Pinpoint the cell where the given text exists, returning its [X, Y] midpoint coordinate. 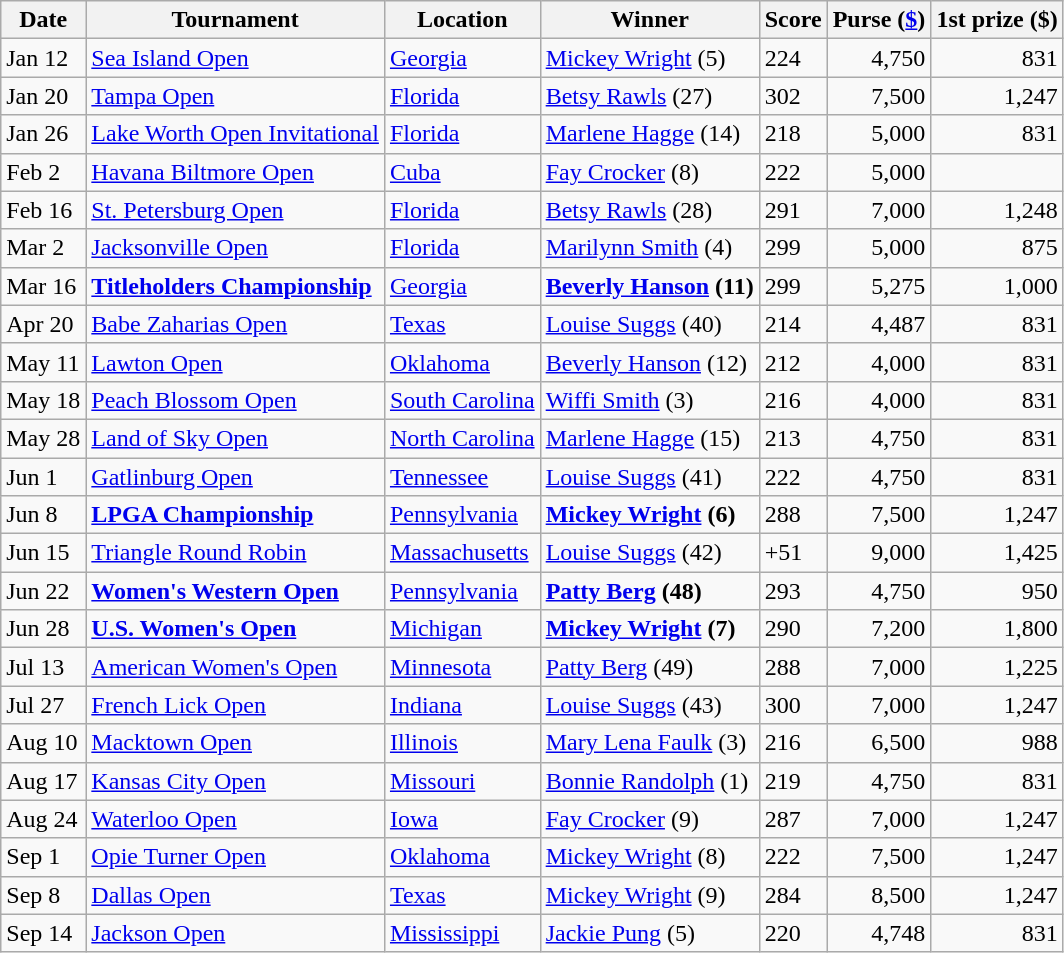
Jun 8 [44, 515]
North Carolina [462, 438]
Minnesota [462, 667]
Jun 1 [44, 477]
Apr 20 [44, 324]
Sea Island Open [236, 58]
219 [793, 781]
Sep 1 [44, 857]
May 28 [44, 438]
Havana Biltmore Open [236, 172]
Waterloo Open [236, 819]
9,000 [879, 553]
May 11 [44, 362]
Purse ($) [879, 20]
Patty Berg (48) [650, 591]
Louise Suggs (43) [650, 705]
Titleholders Championship [236, 286]
1,248 [997, 210]
Fay Crocker (8) [650, 172]
Aug 10 [44, 743]
284 [793, 895]
Tampa Open [236, 96]
220 [793, 933]
Mississippi [462, 933]
Babe Zaharias Open [236, 324]
Iowa [462, 819]
Sep 8 [44, 895]
Score [793, 20]
212 [793, 362]
Jan 26 [44, 134]
Lake Worth Open Invitational [236, 134]
1,425 [997, 553]
Marlene Hagge (14) [650, 134]
4,748 [879, 933]
287 [793, 819]
Macktown Open [236, 743]
Jun 22 [44, 591]
950 [997, 591]
Louise Suggs (42) [650, 553]
Dallas Open [236, 895]
7,200 [879, 629]
Lawton Open [236, 362]
Beverly Hanson (11) [650, 286]
Mickey Wright (6) [650, 515]
302 [793, 96]
Illinois [462, 743]
Cuba [462, 172]
Aug 17 [44, 781]
Bonnie Randolph (1) [650, 781]
Marilynn Smith (4) [650, 248]
5,275 [879, 286]
Aug 24 [44, 819]
Mar 2 [44, 248]
French Lick Open [236, 705]
Wiffi Smith (3) [650, 400]
1,225 [997, 667]
Tournament [236, 20]
U.S. Women's Open [236, 629]
+51 [793, 553]
LPGA Championship [236, 515]
875 [997, 248]
Opie Turner Open [236, 857]
American Women's Open [236, 667]
Michigan [462, 629]
293 [793, 591]
Jan 12 [44, 58]
Jul 13 [44, 667]
Massachusetts [462, 553]
988 [997, 743]
St. Petersburg Open [236, 210]
4,487 [879, 324]
Women's Western Open [236, 591]
Betsy Rawls (28) [650, 210]
1,800 [997, 629]
213 [793, 438]
Louise Suggs (40) [650, 324]
Fay Crocker (9) [650, 819]
Patty Berg (49) [650, 667]
Jun 28 [44, 629]
Mickey Wright (8) [650, 857]
291 [793, 210]
8,500 [879, 895]
Peach Blossom Open [236, 400]
218 [793, 134]
Jackie Pung (5) [650, 933]
Jun 15 [44, 553]
214 [793, 324]
Jan 20 [44, 96]
Louise Suggs (41) [650, 477]
May 18 [44, 400]
Jacksonville Open [236, 248]
Jul 27 [44, 705]
Gatlinburg Open [236, 477]
Tennessee [462, 477]
Missouri [462, 781]
6,500 [879, 743]
Sep 14 [44, 933]
Location [462, 20]
Betsy Rawls (27) [650, 96]
Kansas City Open [236, 781]
Beverly Hanson (12) [650, 362]
Triangle Round Robin [236, 553]
Land of Sky Open [236, 438]
1,000 [997, 286]
Marlene Hagge (15) [650, 438]
224 [793, 58]
Mickey Wright (5) [650, 58]
300 [793, 705]
Feb 16 [44, 210]
Winner [650, 20]
Indiana [462, 705]
Jackson Open [236, 933]
Date [44, 20]
Mar 16 [44, 286]
South Carolina [462, 400]
Mickey Wright (7) [650, 629]
Mickey Wright (9) [650, 895]
290 [793, 629]
1st prize ($) [997, 20]
Mary Lena Faulk (3) [650, 743]
Feb 2 [44, 172]
